Return [x, y] of the center of cell containing provided text 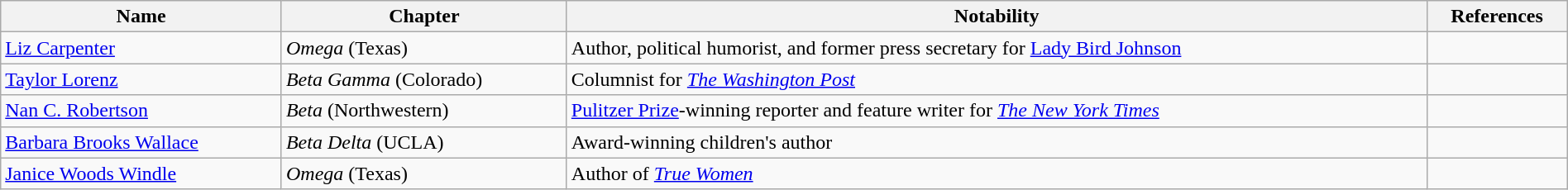
Beta (Northwestern) [423, 111]
Taylor Lorenz [141, 79]
Barbara Brooks Wallace [141, 142]
References [1497, 17]
Columnist for The Washington Post [997, 79]
Liz Carpenter [141, 48]
Author of True Women [997, 173]
Pulitzer Prize-winning reporter and feature writer for The New York Times [997, 111]
Notability [997, 17]
Name [141, 17]
Beta Delta (UCLA) [423, 142]
Author, political humorist, and former press secretary for Lady Bird Johnson [997, 48]
Award-winning children's author [997, 142]
Nan C. Robertson [141, 111]
Chapter [423, 17]
Beta Gamma (Colorado) [423, 79]
Janice Woods Windle [141, 173]
